Pinpoint the cell where the given text exists, returning its (x, y) midpoint coordinate. 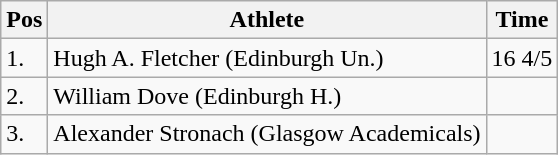
Alexander Stronach (Glasgow Academicals) (267, 134)
16 4/5 (522, 58)
William Dove (Edinburgh H.) (267, 96)
Pos (24, 20)
Time (522, 20)
1. (24, 58)
2. (24, 96)
3. (24, 134)
Athlete (267, 20)
Hugh A. Fletcher (Edinburgh Un.) (267, 58)
